Return the (X, Y) coordinate for the center point of the cell that contains the specified text.  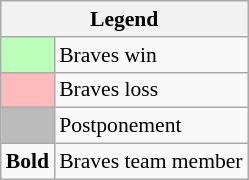
Postponement (151, 126)
Braves win (151, 55)
Braves loss (151, 90)
Bold (28, 162)
Braves team member (151, 162)
Legend (124, 19)
